Identify which cell holds the provided text, then report its (x, y) central coordinate. 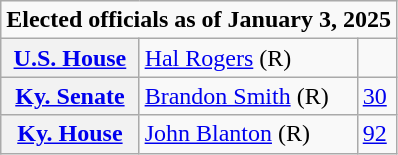
U.S. House (70, 58)
Ky. Senate (70, 96)
John Blanton (R) (248, 134)
Elected officials as of January 3, 2025 (199, 20)
92 (376, 134)
30 (376, 96)
Hal Rogers (R) (248, 58)
Brandon Smith (R) (248, 96)
Ky. House (70, 134)
